Locate the cell with the specified text and output its (X, Y) center coordinate. 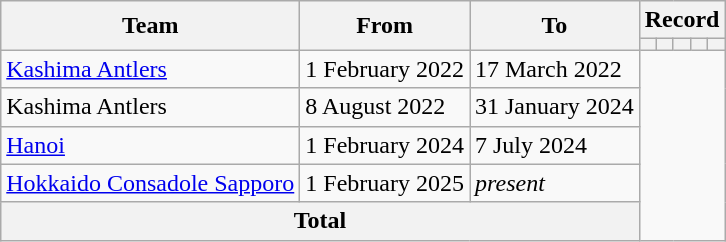
1 February 2022 (385, 69)
1 February 2024 (385, 145)
To (555, 26)
Team (150, 26)
Hokkaido Consadole Sapporo (150, 183)
Hanoi (150, 145)
Total (320, 221)
Record (682, 20)
7 July 2024 (555, 145)
From (385, 26)
1 February 2025 (385, 183)
31 January 2024 (555, 107)
present (555, 183)
8 August 2022 (385, 107)
17 March 2022 (555, 69)
